Detect which cell encompasses the target text, then output its (x, y) center coordinate. 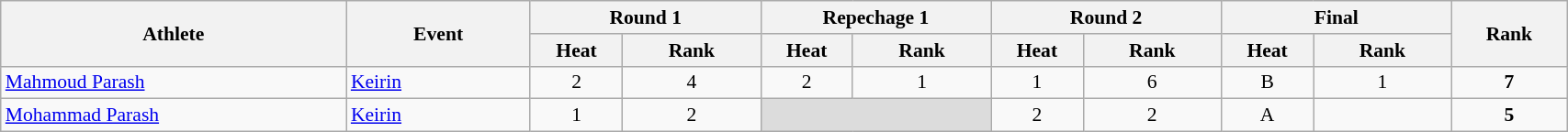
A (1267, 115)
Athlete (174, 33)
6 (1152, 82)
Final (1336, 17)
B (1267, 82)
Mohammad Parash (174, 115)
Round 2 (1106, 17)
Round 1 (645, 17)
7 (1508, 82)
Repechage 1 (876, 17)
5 (1508, 115)
Event (439, 33)
Mahmoud Parash (174, 82)
4 (692, 82)
